Detect which cell encompasses the target text, then output its (x, y) center coordinate. 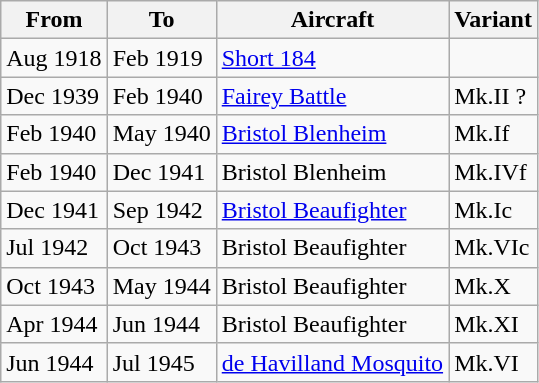
Mk.If (494, 134)
Aug 1918 (54, 58)
Feb 1919 (162, 58)
Mk.Ic (494, 210)
Mk.II ? (494, 96)
Dec 1939 (54, 96)
Short 184 (332, 58)
From (54, 20)
May 1940 (162, 134)
May 1944 (162, 286)
Mk.VIc (494, 248)
Apr 1944 (54, 324)
Variant (494, 20)
Jul 1945 (162, 362)
Sep 1942 (162, 210)
Mk.IVf (494, 172)
Jul 1942 (54, 248)
To (162, 20)
Mk.VI (494, 362)
de Havilland Mosquito (332, 362)
Fairey Battle (332, 96)
Mk.XI (494, 324)
Aircraft (332, 20)
Mk.X (494, 286)
